Search for the cell housing the specified text and yield its (X, Y) center coordinate. 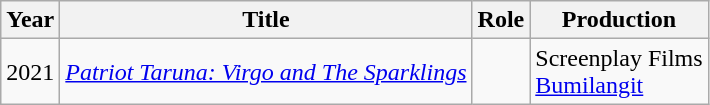
Year (30, 20)
Title (266, 20)
Patriot Taruna: Virgo and The Sparklings (266, 72)
2021 (30, 72)
Production (619, 20)
Role (501, 20)
Screenplay FilmsBumilangit (619, 72)
